Output the (X, Y) coordinate of the center of the cell containing the given text.  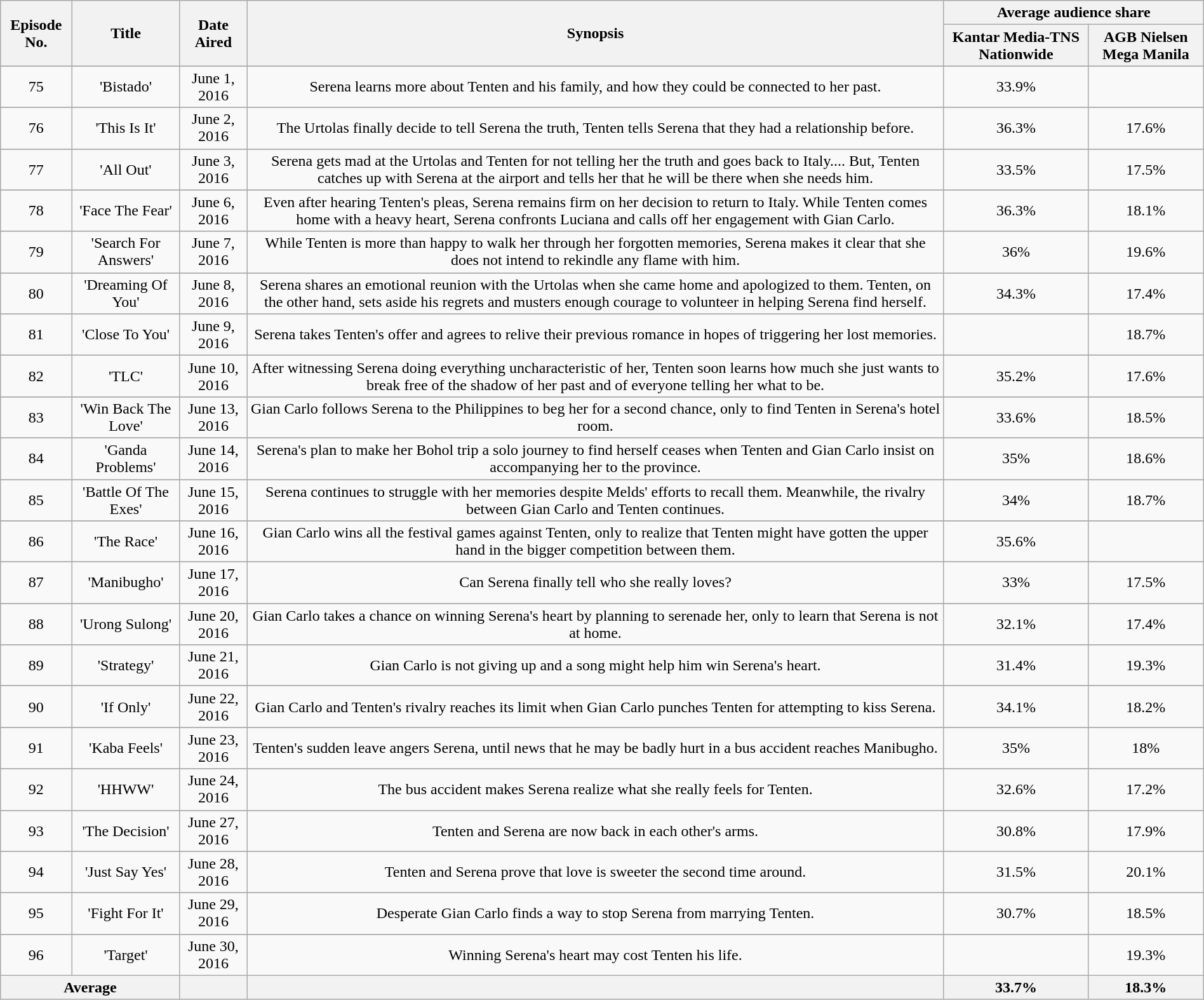
Average audience share (1073, 13)
80 (36, 294)
'Ganda Problems' (126, 459)
19.6% (1146, 252)
93 (36, 831)
June 28, 2016 (213, 872)
Serena takes Tenten's offer and agrees to relive their previous romance in hopes of triggering her lost memories. (596, 334)
Winning Serena's heart may cost Tenten his life. (596, 954)
June 29, 2016 (213, 914)
34.3% (1016, 294)
June 9, 2016 (213, 334)
34% (1016, 499)
'HHWW' (126, 789)
'Battle Of The Exes' (126, 499)
'This Is It' (126, 128)
32.1% (1016, 624)
Average (90, 987)
33.6% (1016, 417)
June 10, 2016 (213, 376)
Serena learns more about Tenten and his family, and how they could be connected to her past. (596, 86)
June 3, 2016 (213, 169)
35.2% (1016, 376)
Tenten and Serena are now back in each other's arms. (596, 831)
'Search For Answers' (126, 252)
'All Out' (126, 169)
18% (1146, 748)
31.4% (1016, 666)
18.6% (1146, 459)
35.6% (1016, 541)
20.1% (1146, 872)
79 (36, 252)
33% (1016, 583)
June 14, 2016 (213, 459)
June 20, 2016 (213, 624)
Serena continues to struggle with her memories despite Melds' efforts to recall them. Meanwhile, the rivalry between Gian Carlo and Tenten continues. (596, 499)
June 27, 2016 (213, 831)
Synopsis (596, 33)
'The Race' (126, 541)
90 (36, 706)
36% (1016, 252)
'Bistado' (126, 86)
'Close To You' (126, 334)
Gian Carlo follows Serena to the Philippines to beg her for a second chance, only to find Tenten in Serena's hotel room. (596, 417)
Gian Carlo is not giving up and a song might help him win Serena's heart. (596, 666)
'Urong Sulong' (126, 624)
84 (36, 459)
June 15, 2016 (213, 499)
92 (36, 789)
Gian Carlo takes a chance on winning Serena's heart by planning to serenade her, only to learn that Serena is not at home. (596, 624)
32.6% (1016, 789)
June 21, 2016 (213, 666)
91 (36, 748)
June 16, 2016 (213, 541)
Serena's plan to make her Bohol trip a solo journey to find herself ceases when Tenten and Gian Carlo insist on accompanying her to the province. (596, 459)
'TLC' (126, 376)
18.2% (1146, 706)
82 (36, 376)
June 7, 2016 (213, 252)
June 23, 2016 (213, 748)
The bus accident makes Serena realize what she really feels for Tenten. (596, 789)
Episode No. (36, 33)
Tenten's sudden leave angers Serena, until news that he may be badly hurt in a bus accident reaches Manibugho. (596, 748)
96 (36, 954)
88 (36, 624)
June 8, 2016 (213, 294)
'If Only' (126, 706)
June 22, 2016 (213, 706)
76 (36, 128)
30.8% (1016, 831)
Can Serena finally tell who she really loves? (596, 583)
33.7% (1016, 987)
86 (36, 541)
June 1, 2016 (213, 86)
81 (36, 334)
Tenten and Serena prove that love is sweeter the second time around. (596, 872)
'Face The Fear' (126, 211)
89 (36, 666)
AGB Nielsen Mega Manila (1146, 46)
17.9% (1146, 831)
June 24, 2016 (213, 789)
June 17, 2016 (213, 583)
83 (36, 417)
34.1% (1016, 706)
'The Decision' (126, 831)
'Target' (126, 954)
'Strategy' (126, 666)
June 6, 2016 (213, 211)
June 30, 2016 (213, 954)
33.9% (1016, 86)
'Just Say Yes' (126, 872)
'Manibugho' (126, 583)
95 (36, 914)
Kantar Media-TNS Nationwide (1016, 46)
18.1% (1146, 211)
17.2% (1146, 789)
Title (126, 33)
'Win Back The Love' (126, 417)
18.3% (1146, 987)
78 (36, 211)
June 2, 2016 (213, 128)
'Fight For It' (126, 914)
'Kaba Feels' (126, 748)
30.7% (1016, 914)
Date Aired (213, 33)
87 (36, 583)
'Dreaming Of You' (126, 294)
The Urtolas finally decide to tell Serena the truth, Tenten tells Serena that they had a relationship before. (596, 128)
33.5% (1016, 169)
85 (36, 499)
Desperate Gian Carlo finds a way to stop Serena from marrying Tenten. (596, 914)
75 (36, 86)
31.5% (1016, 872)
77 (36, 169)
94 (36, 872)
Gian Carlo and Tenten's rivalry reaches its limit when Gian Carlo punches Tenten for attempting to kiss Serena. (596, 706)
June 13, 2016 (213, 417)
